Find where the given text appears and provide that cell's center as (X, Y) coordinate. 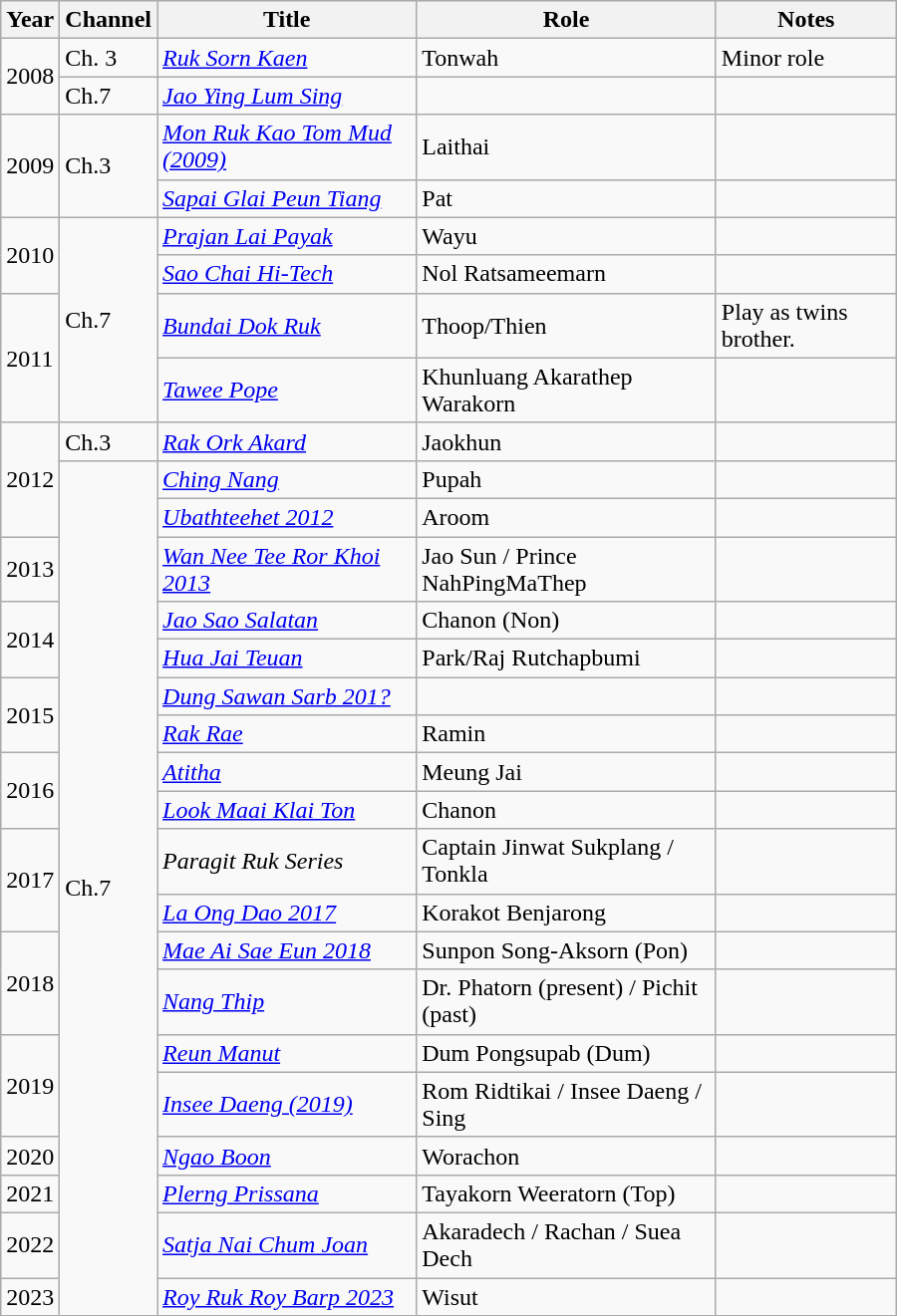
Ruk Sorn Kaen (287, 58)
2014 (30, 640)
Tonwah (566, 58)
2008 (30, 77)
Nang Thip (287, 1002)
Sao Chai Hi-Tech (287, 274)
Mae Ai Sae Eun 2018 (287, 950)
2021 (30, 1193)
Wayu (566, 236)
Aroom (566, 517)
Jao Sun / Prince NahPingMaThep (566, 568)
Tayakorn Weeratorn (Top) (566, 1193)
Park/Raj Rutchapbumi (566, 658)
Mon Ruk Kao Tom Mud (2009) (287, 147)
Insee Daeng (2019) (287, 1104)
Satja Nai Chum Joan (287, 1245)
Title (287, 20)
2009 (30, 165)
2010 (30, 255)
2018 (30, 982)
Laithai (566, 147)
Wan Nee Tee Ror Khoi 2013 (287, 568)
Dung Sawan Sarb 201? (287, 696)
Tawee Pope (287, 391)
Ching Nang (287, 479)
Pupah (566, 479)
2023 (30, 1296)
Chanon (Non) (566, 621)
Sapai Glai Peun Tiang (287, 198)
Plerng Prissana (287, 1193)
Khunluang Akarathep Warakorn (566, 391)
Minor role (805, 58)
Ngao Boon (287, 1156)
Bundai Dok Ruk (287, 325)
Rom Ridtikai / Insee Daeng / Sing (566, 1104)
Jaokhun (566, 441)
Thoop/Thien (566, 325)
Paragit Ruk Series (287, 861)
Dum Pongsupab (Dum) (566, 1053)
Jao Ying Lum Sing (287, 96)
2022 (30, 1245)
La Ong Dao 2017 (287, 913)
2020 (30, 1156)
Rak Ork Akard (287, 441)
Wisut (566, 1296)
Sunpon Song-Aksorn (Pon) (566, 950)
Worachon (566, 1156)
Akaradech / Rachan / Suea Dech (566, 1245)
Play as twins brother. (805, 325)
Channel (109, 20)
Roy Ruk Roy Barp 2023 (287, 1296)
Hua Jai Teuan (287, 658)
Role (566, 20)
2016 (30, 791)
2013 (30, 568)
2012 (30, 479)
Ubathteehet 2012 (287, 517)
Ch. 3 (109, 58)
Look Maai Klai Ton (287, 810)
Captain Jinwat Sukplang / Tonkla (566, 861)
Korakot Benjarong (566, 913)
2011 (30, 358)
Notes (805, 20)
Rak Rae (287, 734)
Dr. Phatorn (present) / Pichit (past) (566, 1002)
Reun Manut (287, 1053)
Meung Jai (566, 772)
Prajan Lai Payak (287, 236)
Nol Ratsameemarn (566, 274)
Year (30, 20)
Jao Sao Salatan (287, 621)
Chanon (566, 810)
2017 (30, 881)
Atitha (287, 772)
2019 (30, 1086)
2015 (30, 715)
Pat (566, 198)
Ramin (566, 734)
